Find where the given text appears and provide that cell's center as (x, y) coordinate. 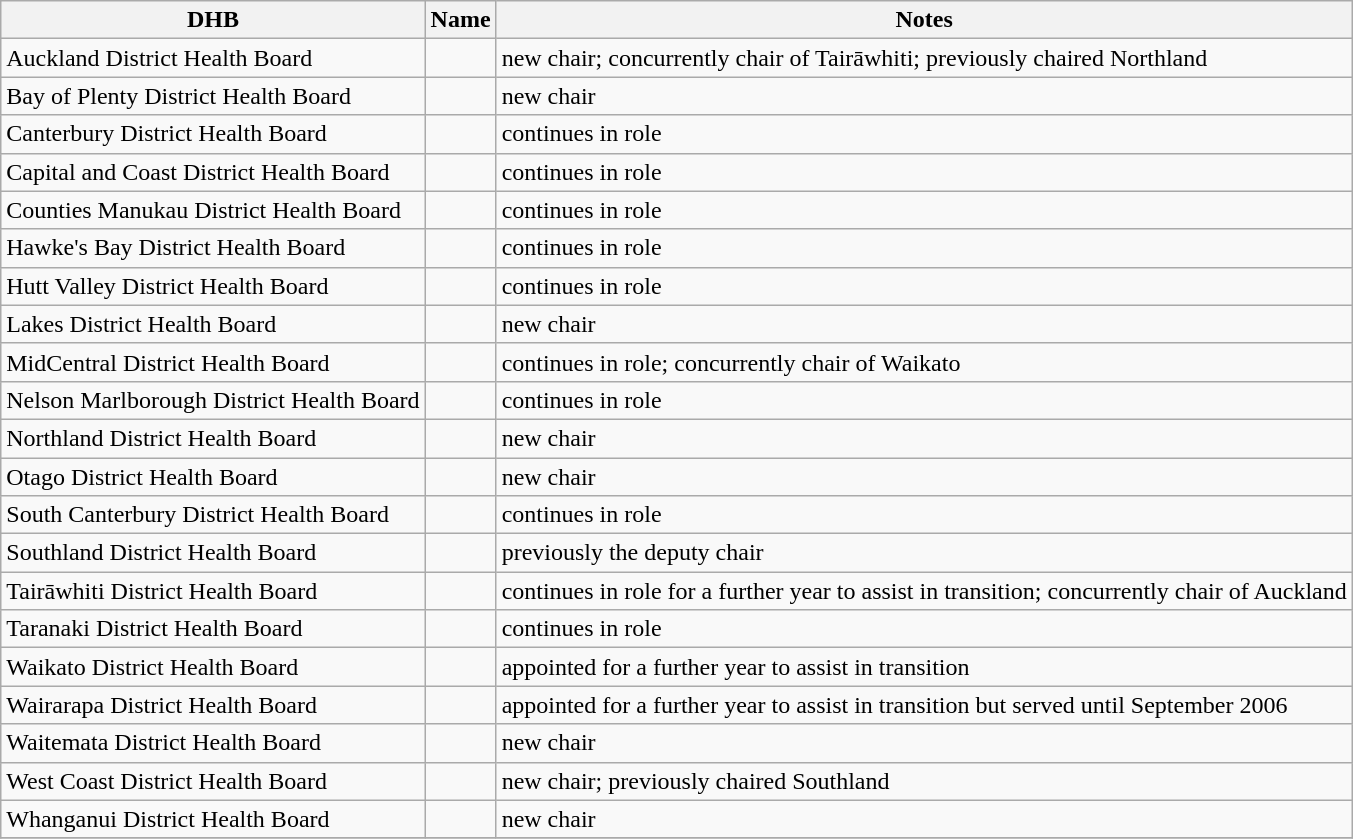
Taranaki District Health Board (213, 629)
appointed for a further year to assist in transition (924, 667)
Canterbury District Health Board (213, 134)
Notes (924, 20)
South Canterbury District Health Board (213, 515)
Hutt Valley District Health Board (213, 286)
Wairarapa District Health Board (213, 705)
Northland District Health Board (213, 438)
Nelson Marlborough District Health Board (213, 400)
Waikato District Health Board (213, 667)
Otago District Health Board (213, 477)
West Coast District Health Board (213, 781)
MidCentral District Health Board (213, 362)
Southland District Health Board (213, 553)
new chair; previously chaired Southland (924, 781)
new chair; concurrently chair of Tairāwhiti; previously chaired Northland (924, 58)
Capital and Coast District Health Board (213, 172)
Waitemata District Health Board (213, 743)
continues in role; concurrently chair of Waikato (924, 362)
Whanganui District Health Board (213, 819)
DHB (213, 20)
continues in role for a further year to assist in transition; concurrently chair of Auckland (924, 591)
Hawke's Bay District Health Board (213, 248)
Lakes District Health Board (213, 324)
Name (460, 20)
previously the deputy chair (924, 553)
Counties Manukau District Health Board (213, 210)
Bay of Plenty District Health Board (213, 96)
appointed for a further year to assist in transition but served until September 2006 (924, 705)
Auckland District Health Board (213, 58)
Tairāwhiti District Health Board (213, 591)
